From the cell containing the given text, extract its center point as (X, Y) coordinate. 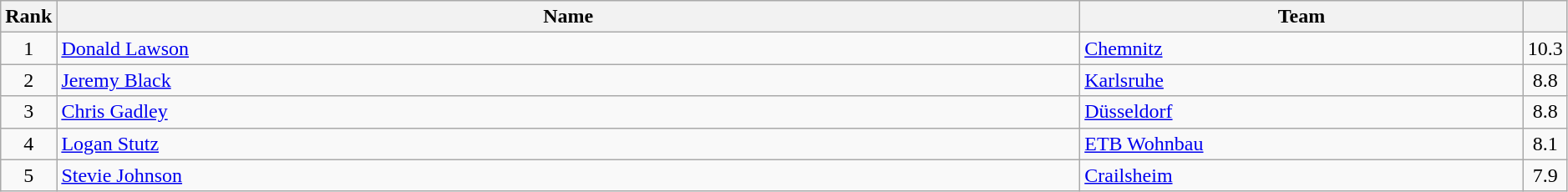
Team (1302, 17)
Crailsheim (1302, 175)
Donald Lawson (568, 48)
Chemnitz (1302, 48)
4 (28, 144)
1 (28, 48)
3 (28, 112)
Rank (28, 17)
ETB Wohnbau (1302, 144)
5 (28, 175)
Jeremy Black (568, 80)
Name (568, 17)
7.9 (1545, 175)
10.3 (1545, 48)
Karlsruhe (1302, 80)
2 (28, 80)
Logan Stutz (568, 144)
Stevie Johnson (568, 175)
Düsseldorf (1302, 112)
Chris Gadley (568, 112)
8.1 (1545, 144)
